Determine the [X, Y] coordinate at the center of the cell enclosing the given text.  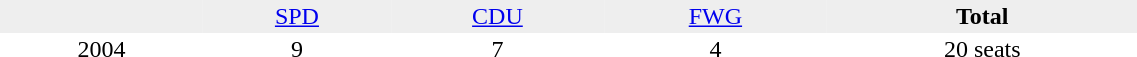
FWG [716, 16]
CDU [498, 16]
SPD [297, 16]
